Determine the [X, Y] coordinate at the center of the cell enclosing the given text.  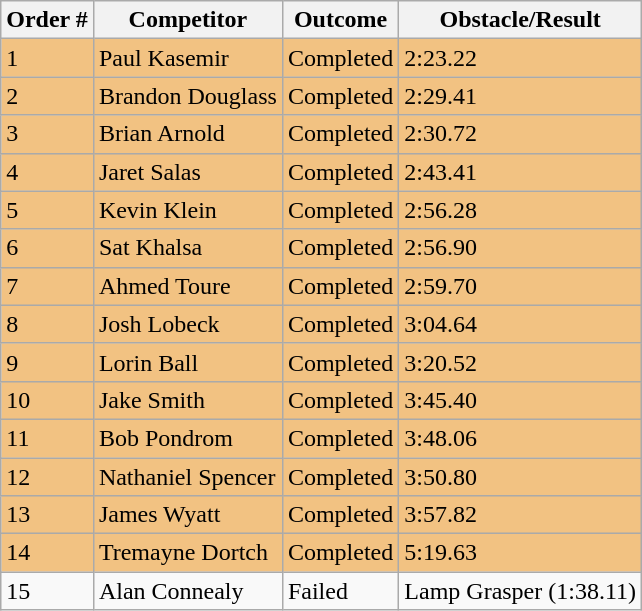
Bob Pondrom [188, 438]
11 [48, 438]
Failed [340, 591]
3:48.06 [520, 438]
14 [48, 553]
2 [48, 96]
7 [48, 286]
5:19.63 [520, 553]
3:57.82 [520, 515]
Nathaniel Spencer [188, 477]
4 [48, 172]
Jake Smith [188, 400]
Order # [48, 20]
Sat Khalsa [188, 248]
3:50.80 [520, 477]
5 [48, 210]
Jaret Salas [188, 172]
James Wyatt [188, 515]
Brandon Douglass [188, 96]
12 [48, 477]
Obstacle/Result [520, 20]
13 [48, 515]
3:45.40 [520, 400]
2:56.90 [520, 248]
Ahmed Toure [188, 286]
2:29.41 [520, 96]
2:56.28 [520, 210]
2:23.22 [520, 58]
15 [48, 591]
2:59.70 [520, 286]
2:30.72 [520, 134]
Brian Arnold [188, 134]
Josh Lobeck [188, 324]
3:04.64 [520, 324]
Competitor [188, 20]
Alan Connealy [188, 591]
Outcome [340, 20]
6 [48, 248]
2:43.41 [520, 172]
Tremayne Dortch [188, 553]
10 [48, 400]
Lamp Grasper (1:38.11) [520, 591]
Lorin Ball [188, 362]
Paul Kasemir [188, 58]
1 [48, 58]
3:20.52 [520, 362]
Kevin Klein [188, 210]
3 [48, 134]
8 [48, 324]
9 [48, 362]
